Extract the (X, Y) coordinate from the center of the cell holding the provided text.  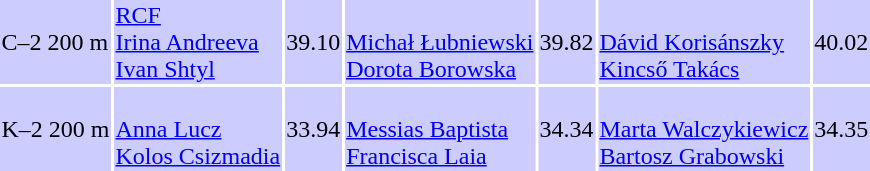
C–2 200 m (56, 42)
34.34 (566, 129)
Messias BaptistaFrancisca Laia (440, 129)
34.35 (842, 129)
40.02 (842, 42)
33.94 (314, 129)
Anna LuczKolos Csizmadia (198, 129)
39.82 (566, 42)
Michał ŁubniewskiDorota Borowska (440, 42)
RCFIrina AndreevaIvan Shtyl (198, 42)
Dávid KorisánszkyKincső Takács (704, 42)
Marta WalczykiewiczBartosz Grabowski (704, 129)
K–2 200 m (56, 129)
39.10 (314, 42)
